For the text-containing cell, return its midpoint in (x, y) coordinate format. 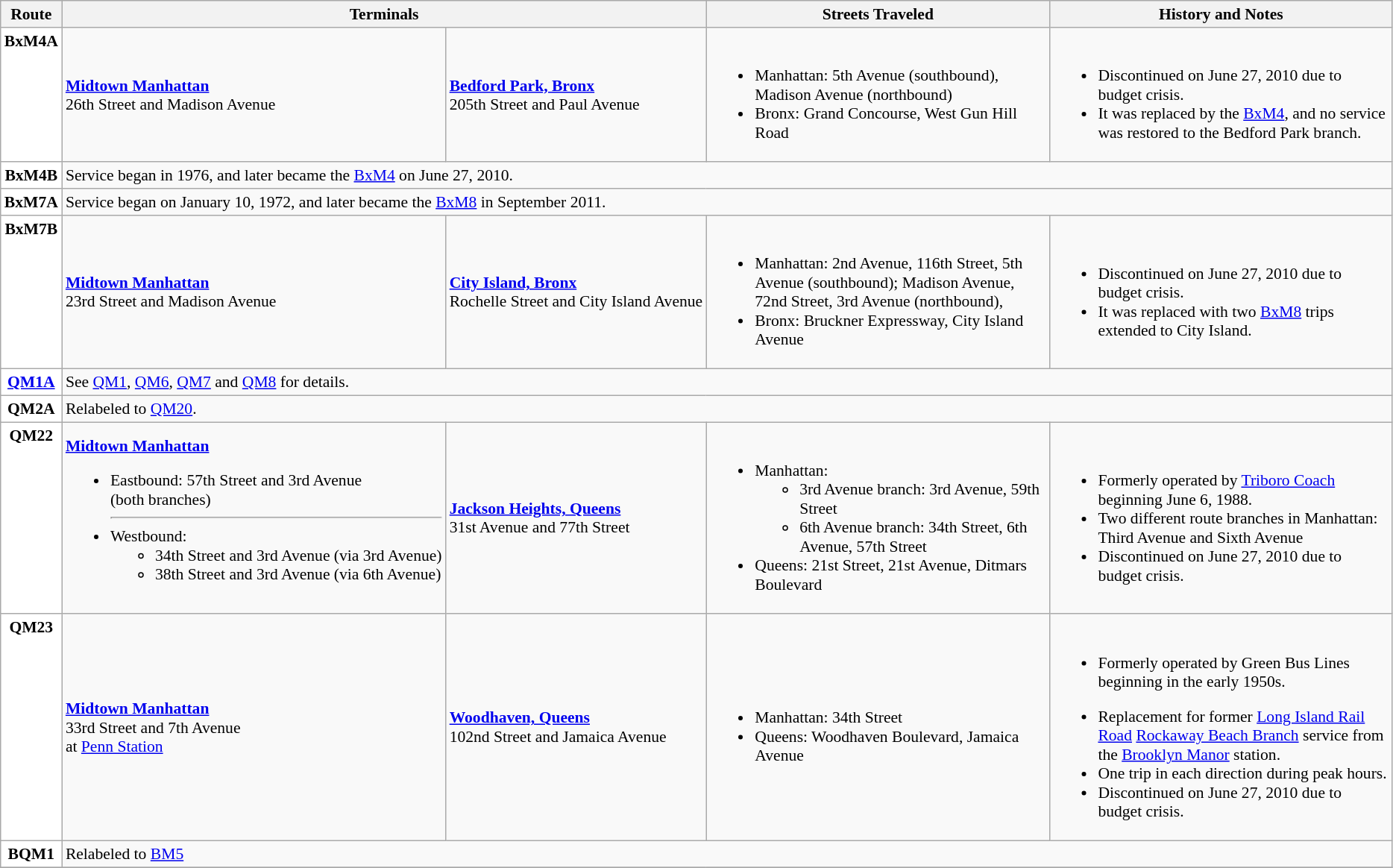
City Island, Bronx Rochelle Street and City Island Avenue (576, 292)
History and Notes (1221, 14)
See QM1, QM6, QM7 and QM8 for details. (728, 383)
QM22 (31, 518)
BxM7A (31, 202)
Manhattan: 5th Avenue (southbound), Madison Avenue (northbound)Bronx: Grand Concourse, West Gun Hill Road (878, 95)
Midtown Manhattan 26th Street and Madison Avenue (254, 95)
Midtown Manhattan 23rd Street and Madison Avenue (254, 292)
BxM7B (31, 292)
Midtown Manhattan 33rd Street and 7th Avenue at Penn Station (254, 728)
QM23 (31, 728)
Terminals (384, 14)
BxM4B (31, 176)
Service began in 1976, and later became the BxM4 on June 27, 2010. (728, 176)
Service began on January 10, 1972, and later became the BxM8 in September 2011. (728, 202)
Streets Traveled (878, 14)
Manhattan: 34th StreetQueens: Woodhaven Boulevard, Jamaica Avenue (878, 728)
QM2A (31, 409)
Woodhaven, Queens102nd Street and Jamaica Avenue (576, 728)
QM1A (31, 383)
Route (31, 14)
Relabeled to BM5 (728, 855)
Discontinued on June 27, 2010 due to budget crisis.It was replaced with two BxM8 trips extended to City Island. (1221, 292)
BxM4A (31, 95)
Bedford Park, Bronx 205th Street and Paul Avenue (576, 95)
Discontinued on June 27, 2010 due to budget crisis.It was replaced by the BxM4, and no service was restored to the Bedford Park branch. (1221, 95)
Relabeled to QM20. (728, 409)
Jackson Heights, Queens31st Avenue and 77th Street (576, 518)
BQM1 (31, 855)
